Extract the (x, y) coordinate from the center of the cell holding the provided text.  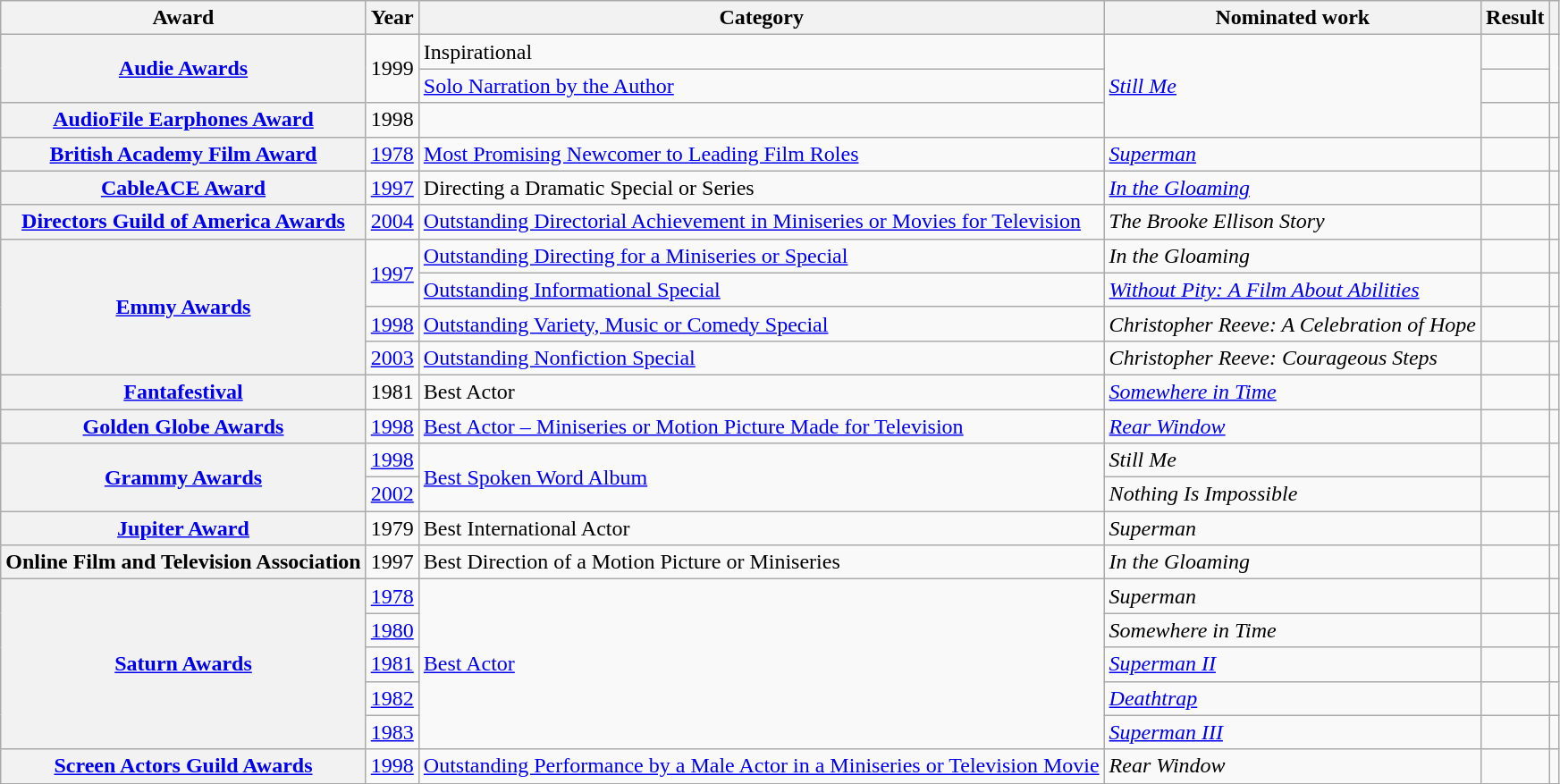
Jupiter Award (183, 528)
Fantafestival (183, 392)
Outstanding Directing for a Miniseries or Special (762, 256)
Directors Guild of America Awards (183, 222)
1982 (392, 698)
Category (762, 18)
1983 (392, 732)
Best Spoken Word Album (762, 477)
Outstanding Nonfiction Special (762, 358)
Outstanding Informational Special (762, 290)
Online Film and Television Association (183, 562)
Award (183, 18)
Nominated work (1293, 18)
Inspirational (762, 52)
Outstanding Variety, Music or Comedy Special (762, 324)
Outstanding Performance by a Male Actor in a Miniseries or Television Movie (762, 766)
CableACE Award (183, 188)
Saturn Awards (183, 664)
Superman II (1293, 664)
AudioFile Earphones Award (183, 120)
Result (1515, 18)
Screen Actors Guild Awards (183, 766)
Best Direction of a Motion Picture or Miniseries (762, 562)
Christopher Reeve: Courageous Steps (1293, 358)
Emmy Awards (183, 307)
Superman III (1293, 732)
Most Promising Newcomer to Leading Film Roles (762, 154)
British Academy Film Award (183, 154)
Audie Awards (183, 69)
Best Actor – Miniseries or Motion Picture Made for Television (762, 426)
2002 (392, 494)
1979 (392, 528)
1999 (392, 69)
Outstanding Directorial Achievement in Miniseries or Movies for Television (762, 222)
The Brooke Ellison Story (1293, 222)
2003 (392, 358)
Deathtrap (1293, 698)
Solo Narration by the Author (762, 86)
Without Pity: A Film About Abilities (1293, 290)
Grammy Awards (183, 477)
1980 (392, 630)
Nothing Is Impossible (1293, 494)
2004 (392, 222)
Directing a Dramatic Special or Series (762, 188)
Year (392, 18)
Best International Actor (762, 528)
Christopher Reeve: A Celebration of Hope (1293, 324)
Golden Globe Awards (183, 426)
